Return [X, Y] of the center of cell containing provided text 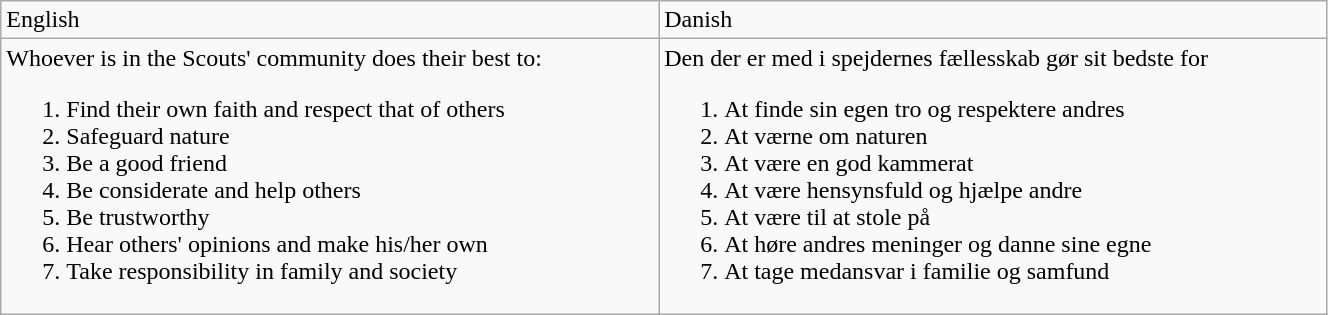
English [330, 20]
Danish [993, 20]
